Extract the (x, y) coordinate from the center of the cell holding the provided text.  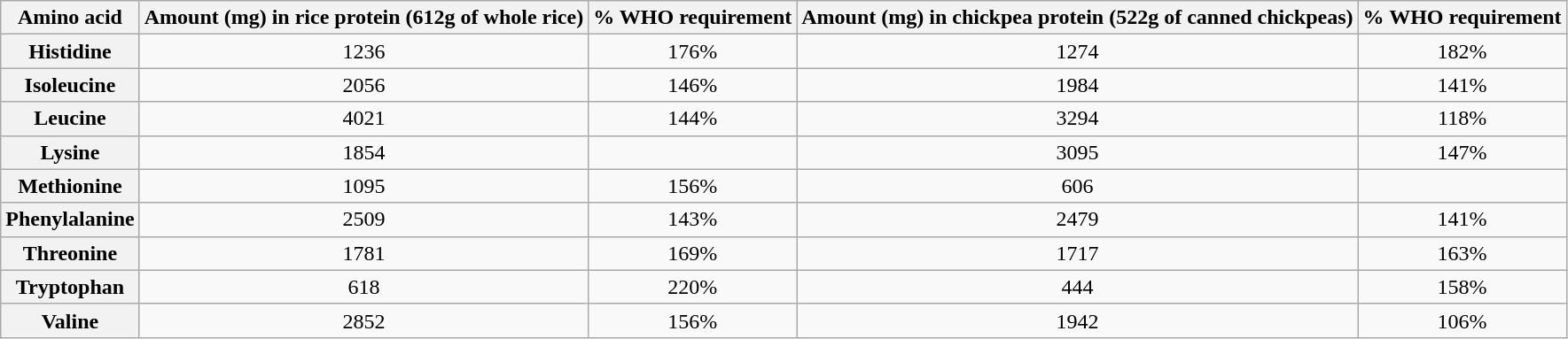
143% (693, 220)
Lysine (70, 152)
147% (1463, 152)
1781 (363, 253)
144% (693, 119)
106% (1463, 320)
3095 (1078, 152)
3294 (1078, 119)
Valine (70, 320)
Amount (mg) in rice protein (612g of whole rice) (363, 18)
Methionine (70, 186)
1274 (1078, 51)
1095 (363, 186)
2056 (363, 85)
Amount (mg) in chickpea protein (522g of canned chickpeas) (1078, 18)
1984 (1078, 85)
1854 (363, 152)
Leucine (70, 119)
618 (363, 287)
220% (693, 287)
1717 (1078, 253)
1942 (1078, 320)
118% (1463, 119)
444 (1078, 287)
2852 (363, 320)
158% (1463, 287)
146% (693, 85)
Isoleucine (70, 85)
1236 (363, 51)
2509 (363, 220)
182% (1463, 51)
Tryptophan (70, 287)
606 (1078, 186)
Phenylalanine (70, 220)
Amino acid (70, 18)
163% (1463, 253)
2479 (1078, 220)
169% (693, 253)
Histidine (70, 51)
Threonine (70, 253)
176% (693, 51)
4021 (363, 119)
